Detect which cell encompasses the target text, then output its (x, y) center coordinate. 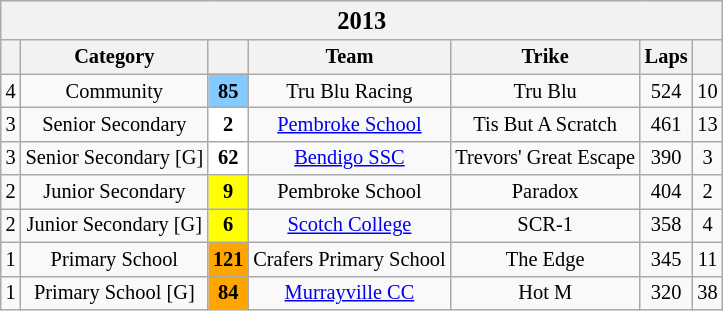
Tru Blu (546, 91)
9 (228, 192)
2013 (362, 20)
Scotch College (349, 225)
Tis But A Scratch (546, 124)
358 (666, 225)
Community (114, 91)
6 (228, 225)
10 (708, 91)
85 (228, 91)
84 (228, 293)
13 (708, 124)
Senior Secondary [G] (114, 158)
524 (666, 91)
Paradox (546, 192)
38 (708, 293)
62 (228, 158)
Trike (546, 57)
Junior Secondary (114, 192)
345 (666, 259)
461 (666, 124)
Trevors' Great Escape (546, 158)
Crafers Primary School (349, 259)
Bendigo SSC (349, 158)
The Edge (546, 259)
Tru Blu Racing (349, 91)
Laps (666, 57)
Junior Secondary [G] (114, 225)
Hot M (546, 293)
Senior Secondary (114, 124)
320 (666, 293)
Murrayville CC (349, 293)
Category (114, 57)
390 (666, 158)
11 (708, 259)
SCR-1 (546, 225)
121 (228, 259)
Team (349, 57)
Primary School (114, 259)
404 (666, 192)
Primary School [G] (114, 293)
